Provide the (X, Y) coordinate of the cell's center where the given text is located.  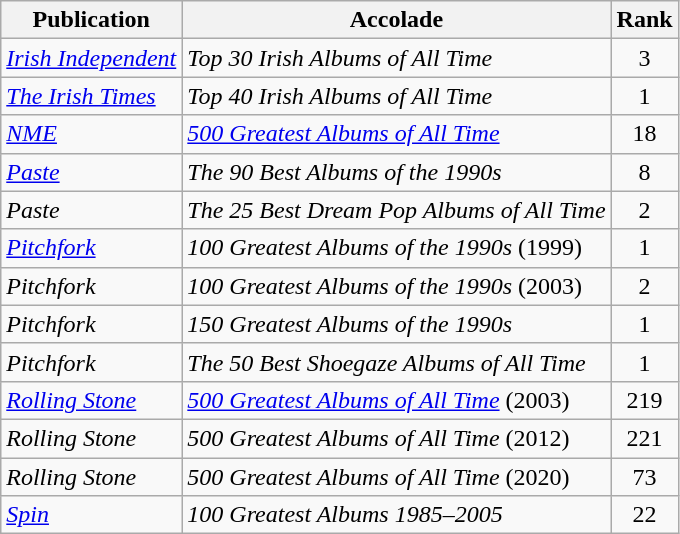
NME (92, 134)
The 25 Best Dream Pop Albums of All Time (396, 210)
Rank (644, 20)
500 Greatest Albums of All Time (2012) (396, 438)
The 90 Best Albums of the 1990s (396, 172)
22 (644, 515)
150 Greatest Albums of the 1990s (396, 324)
500 Greatest Albums of All Time (2003) (396, 400)
18 (644, 134)
100 Greatest Albums 1985–2005 (396, 515)
3 (644, 58)
Top 40 Irish Albums of All Time (396, 96)
The Irish Times (92, 96)
Top 30 Irish Albums of All Time (396, 58)
100 Greatest Albums of the 1990s (1999) (396, 248)
100 Greatest Albums of the 1990s (2003) (396, 286)
221 (644, 438)
Spin (92, 515)
219 (644, 400)
Accolade (396, 20)
73 (644, 477)
8 (644, 172)
500 Greatest Albums of All Time (396, 134)
Publication (92, 20)
Irish Independent (92, 58)
The 50 Best Shoegaze Albums of All Time (396, 362)
500 Greatest Albums of All Time (2020) (396, 477)
